Return [x, y] of the center of cell containing provided text 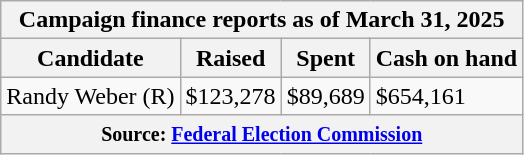
Randy Weber (R) [90, 96]
$654,161 [446, 96]
Source: Federal Election Commission [262, 134]
Campaign finance reports as of March 31, 2025 [262, 20]
$123,278 [230, 96]
Cash on hand [446, 58]
Raised [230, 58]
Candidate [90, 58]
$89,689 [326, 96]
Spent [326, 58]
